Detect which cell encompasses the target text, then output its [X, Y] center coordinate. 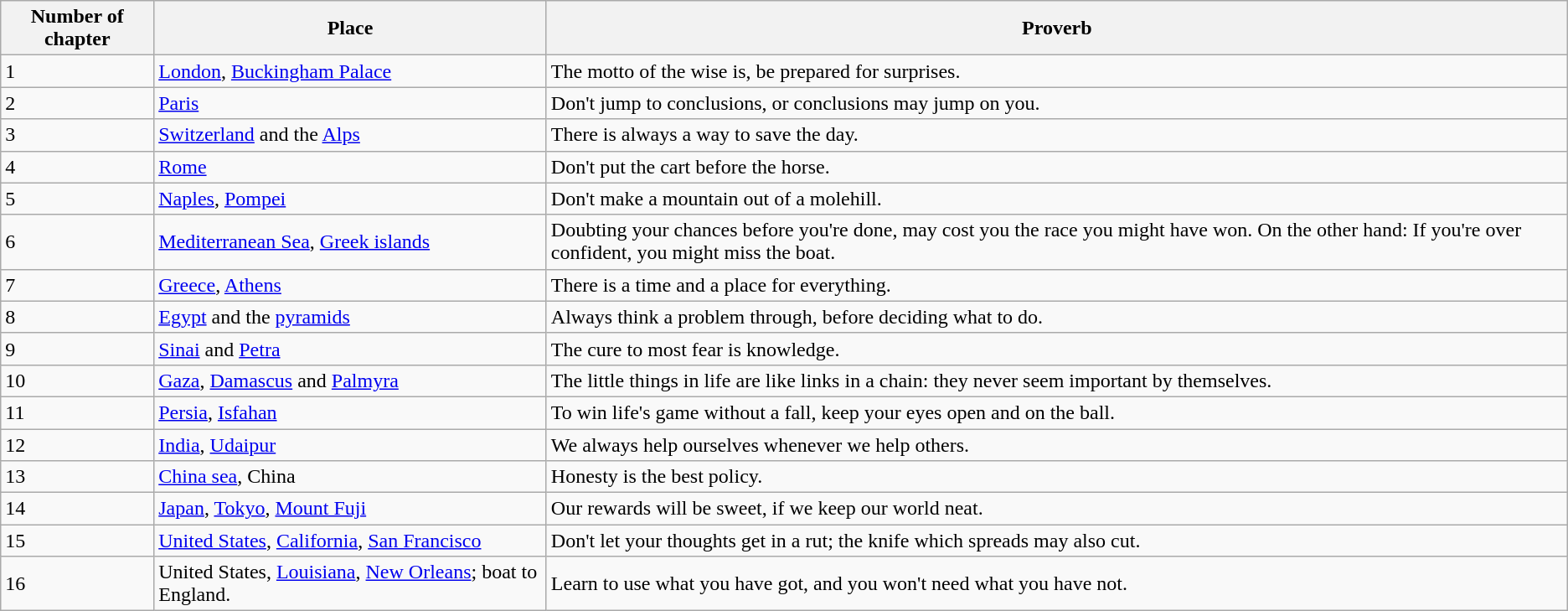
The cure to most fear is knowledge. [1057, 349]
Greece, Athens [350, 285]
To win life's game without a fall, keep your eyes open and on the ball. [1057, 412]
Japan, Tokyo, Mount Fuji [350, 509]
4 [77, 167]
Naples, Pompei [350, 199]
Number of chapter [77, 28]
Mediterranean Sea, Greek islands [350, 241]
Don't put the cart before the horse. [1057, 167]
India, Udaipur [350, 445]
5 [77, 199]
Sinai and Petra [350, 349]
13 [77, 477]
15 [77, 541]
London, Buckingham Palace [350, 71]
The motto of the wise is, be prepared for surprises. [1057, 71]
Honesty is the best policy. [1057, 477]
2 [77, 103]
Persia, Isfahan [350, 412]
7 [77, 285]
6 [77, 241]
3 [77, 135]
Don't make a mountain out of a molehill. [1057, 199]
1 [77, 71]
10 [77, 381]
The little things in life are like links in a chain: they never seem important by themselves. [1057, 381]
14 [77, 509]
There is a time and a place for everything. [1057, 285]
12 [77, 445]
We always help ourselves whenever we help others. [1057, 445]
Rome [350, 167]
Switzerland and the Alps [350, 135]
Place [350, 28]
11 [77, 412]
Proverb [1057, 28]
China sea, China [350, 477]
9 [77, 349]
United States, Louisiana, New Orleans; boat to England. [350, 583]
United States, California, San Francisco [350, 541]
Don't jump to conclusions, or conclusions may jump on you. [1057, 103]
Paris [350, 103]
Gaza, Damascus and Palmyra [350, 381]
8 [77, 317]
Learn to use what you have got, and you won't need what you have not. [1057, 583]
Don't let your thoughts get in a rut; the knife which spreads may also cut. [1057, 541]
Our rewards will be sweet, if we keep our world neat. [1057, 509]
There is always a way to save the day. [1057, 135]
Egypt and the pyramids [350, 317]
16 [77, 583]
Always think a problem through, before deciding what to do. [1057, 317]
